Scan for the cell matching the given text and deliver its [x, y] coordinate at center. 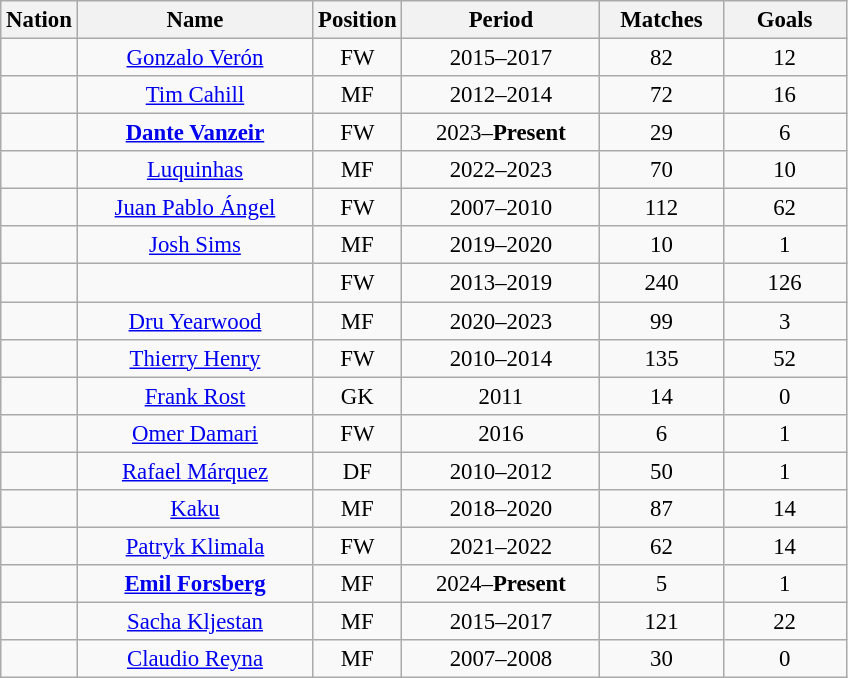
Omer Damari [195, 433]
Thierry Henry [195, 358]
Gonzalo Verón [195, 58]
2021–2022 [501, 546]
Emil Forsberg [195, 584]
240 [662, 283]
112 [662, 208]
Dante Vanzeir [195, 133]
2012–2014 [501, 95]
Dru Yearwood [195, 321]
2016 [501, 433]
2022–2023 [501, 170]
Matches [662, 20]
Period [501, 20]
Tim Cahill [195, 95]
Claudio Reyna [195, 659]
50 [662, 471]
Juan Pablo Ángel [195, 208]
121 [662, 621]
Luquinhas [195, 170]
2010–2014 [501, 358]
135 [662, 358]
87 [662, 509]
12 [784, 58]
Frank Rost [195, 396]
2007–2008 [501, 659]
2007–2010 [501, 208]
Josh Sims [195, 245]
Name [195, 20]
2024–Present [501, 584]
Patryk Klimala [195, 546]
2018–2020 [501, 509]
70 [662, 170]
Sacha Kljestan [195, 621]
Nation [39, 20]
GK [358, 396]
2011 [501, 396]
16 [784, 95]
2020–2023 [501, 321]
52 [784, 358]
Kaku [195, 509]
DF [358, 471]
99 [662, 321]
126 [784, 283]
Goals [784, 20]
30 [662, 659]
2023–Present [501, 133]
2010–2012 [501, 471]
3 [784, 321]
29 [662, 133]
Rafael Márquez [195, 471]
2013–2019 [501, 283]
82 [662, 58]
22 [784, 621]
2019–2020 [501, 245]
72 [662, 95]
5 [662, 584]
Position [358, 20]
